Determine the [X, Y] coordinate at the center of the cell enclosing the given text.  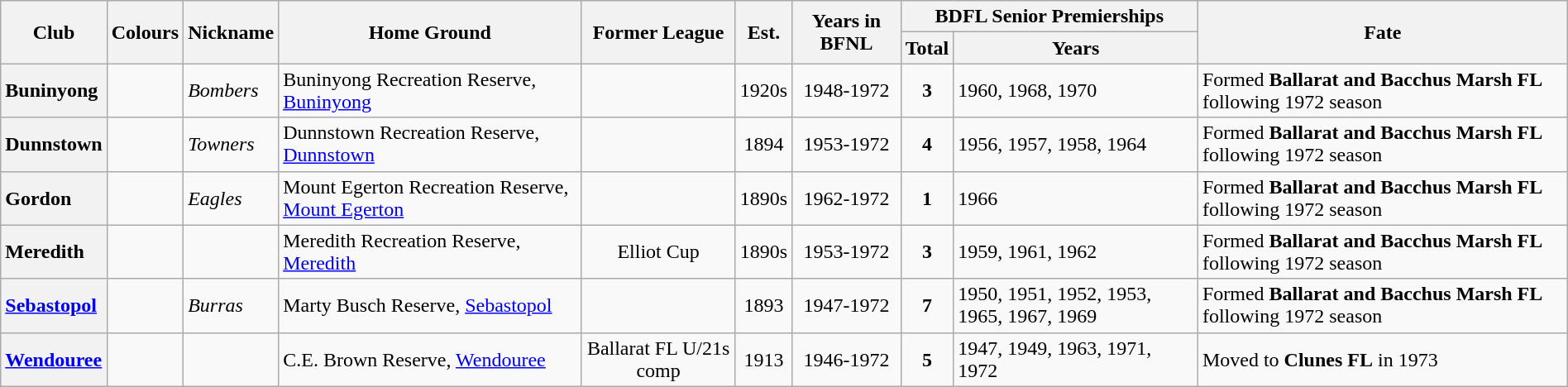
Colours [145, 32]
Sebastopol [54, 306]
Total [927, 48]
1893 [763, 306]
4 [927, 144]
Towners [232, 144]
Est. [763, 32]
1966 [1076, 198]
5 [927, 359]
Eagles [232, 198]
Fate [1383, 32]
Gordon [54, 198]
Bombers [232, 91]
Buninyong Recreation Reserve, Buninyong [430, 91]
Burras [232, 306]
1920s [763, 91]
Years in BFNL [847, 32]
Years [1076, 48]
Former League [658, 32]
1956, 1957, 1958, 1964 [1076, 144]
Dunnstown [54, 144]
1960, 1968, 1970 [1076, 91]
1 [927, 198]
Ballarat FL U/21s comp [658, 359]
1894 [763, 144]
1947, 1949, 1963, 1971, 1972 [1076, 359]
Club [54, 32]
Nickname [232, 32]
Moved to Clunes FL in 1973 [1383, 359]
1962-1972 [847, 198]
7 [927, 306]
BDFL Senior Premierships [1049, 17]
1913 [763, 359]
1947-1972 [847, 306]
Meredith Recreation Reserve, Meredith [430, 251]
Buninyong [54, 91]
Elliot Cup [658, 251]
Marty Busch Reserve, Sebastopol [430, 306]
C.E. Brown Reserve, Wendouree [430, 359]
Dunnstown Recreation Reserve, Dunnstown [430, 144]
Home Ground [430, 32]
Meredith [54, 251]
Mount Egerton Recreation Reserve, Mount Egerton [430, 198]
1950, 1951, 1952, 1953, 1965, 1967, 1969 [1076, 306]
1959, 1961, 1962 [1076, 251]
1946-1972 [847, 359]
Wendouree [54, 359]
1948-1972 [847, 91]
